Provide the (X, Y) coordinate of the cell's center where the given text is located.  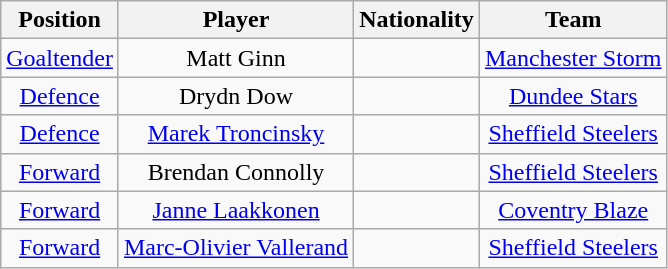
Brendan Connolly (236, 172)
Goaltender (60, 58)
Team (573, 20)
Drydn Dow (236, 96)
Marc-Olivier Vallerand (236, 248)
Coventry Blaze (573, 210)
Position (60, 20)
Player (236, 20)
Matt Ginn (236, 58)
Marek Troncinsky (236, 134)
Dundee Stars (573, 96)
Manchester Storm (573, 58)
Nationality (417, 20)
Janne Laakkonen (236, 210)
